Identify which cell holds the provided text, then report its [x, y] central coordinate. 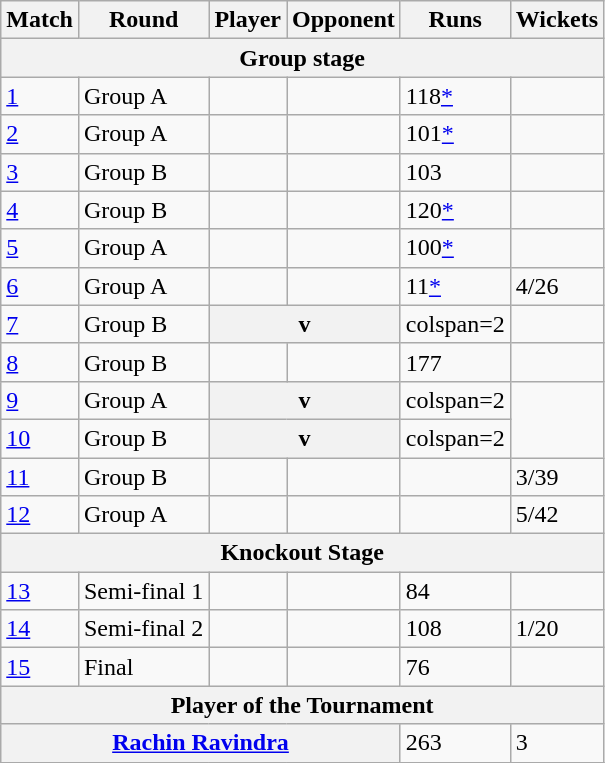
2 [40, 134]
7 [40, 324]
5 [40, 248]
Round [143, 20]
Match [40, 20]
15 [40, 667]
Final [143, 667]
Wickets [556, 20]
Player of the Tournament [302, 705]
Opponent [344, 20]
Group stage [302, 58]
1 [40, 96]
Rachin Ravindra [201, 743]
9 [40, 400]
4 [40, 210]
5/42 [556, 515]
Semi-final 1 [143, 591]
263 [455, 743]
14 [40, 629]
103 [455, 172]
13 [40, 591]
76 [455, 667]
6 [40, 286]
4/26 [556, 286]
12 [40, 515]
101* [455, 134]
Knockout Stage [302, 553]
8 [40, 362]
120* [455, 210]
108 [455, 629]
11 [40, 477]
Runs [455, 20]
84 [455, 591]
1/20 [556, 629]
Player [248, 20]
Semi-final 2 [143, 629]
11* [455, 286]
100* [455, 248]
118* [455, 96]
177 [455, 362]
3/39 [556, 477]
10 [40, 438]
